Detect which cell encompasses the target text, then output its (X, Y) center coordinate. 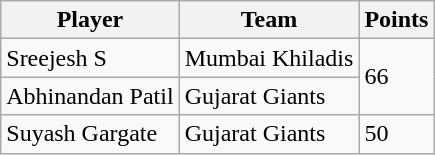
50 (396, 134)
Team (269, 20)
66 (396, 77)
Mumbai Khiladis (269, 58)
Sreejesh S (90, 58)
Player (90, 20)
Points (396, 20)
Suyash Gargate (90, 134)
Abhinandan Patil (90, 96)
